Capture the cell that displays the provided text and extract its (X, Y) central coordinate. 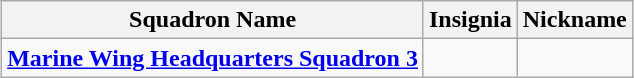
Squadron Name (213, 20)
Insignia (470, 20)
Marine Wing Headquarters Squadron 3 (213, 58)
Nickname (574, 20)
